Identify which cell holds the provided text, then report its (X, Y) central coordinate. 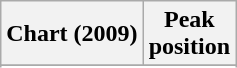
Chart (2009) (72, 34)
Peakposition (189, 34)
